Scan for the cell matching the given text and deliver its (x, y) coordinate at center. 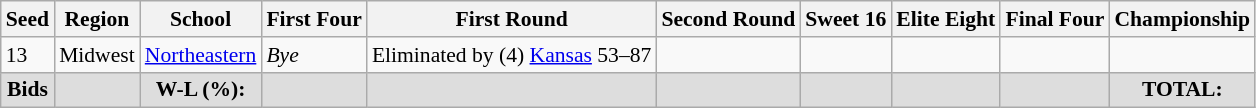
Second Round (728, 19)
Midwest (97, 55)
Final Four (1054, 19)
Bids (28, 90)
13 (28, 55)
Northeastern (201, 55)
Championship (1182, 19)
Seed (28, 19)
Sweet 16 (846, 19)
First Round (512, 19)
W-L (%): (201, 90)
First Four (314, 19)
TOTAL: (1182, 90)
School (201, 19)
Bye (314, 55)
Eliminated by (4) Kansas 53–87 (512, 55)
Region (97, 19)
Elite Eight (946, 19)
